Detect which cell encompasses the target text, then output its [x, y] center coordinate. 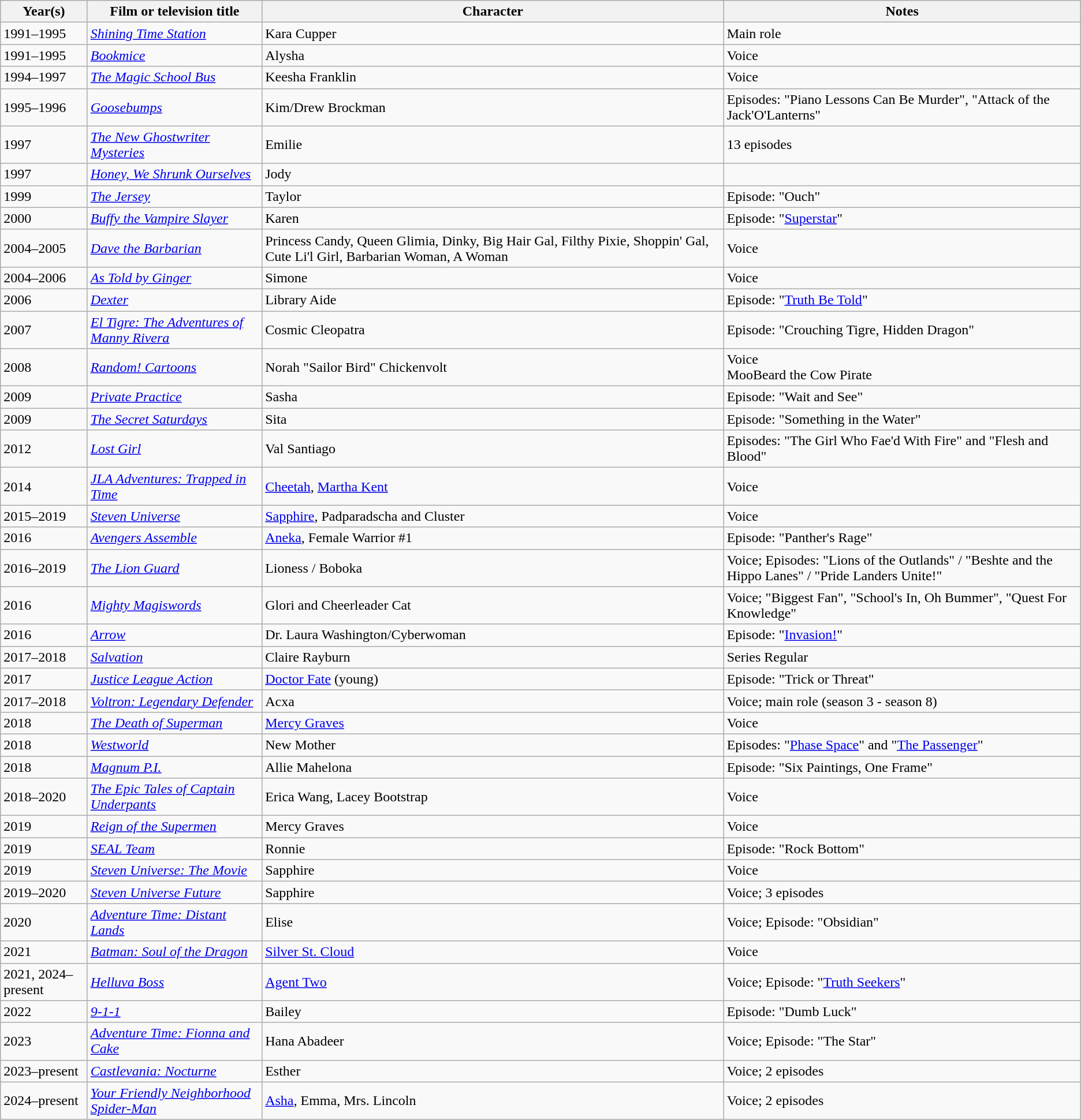
2012 [44, 449]
Helluva Boss [174, 981]
Buffy the Vampire Slayer [174, 218]
Simone [493, 278]
VoiceMooBeard the Cow Pirate [902, 367]
Shining Time Station [174, 33]
Magnum P.I. [174, 767]
Voice; Episode: "The Star" [902, 1041]
Esther [493, 1071]
The New Ghostwriter Mysteries [174, 144]
JLA Adventures: Trapped in Time [174, 486]
Sita [493, 419]
Episode: "Invasion!" [902, 635]
Voltron: Legendary Defender [174, 701]
2000 [44, 218]
2023 [44, 1041]
Claire Rayburn [493, 657]
New Mother [493, 745]
1995–1996 [44, 107]
Episode: "Wait and See" [902, 397]
Dave the Barbarian [174, 248]
Episode: "Truth Be Told" [902, 300]
Arrow [174, 635]
Episode: "Panther's Rage" [902, 538]
Notes [902, 12]
Agent Two [493, 981]
Karen [493, 218]
The Secret Saturdays [174, 419]
Episodes: "Piano Lessons Can Be Murder", "Attack of the Jack'O'Lanterns" [902, 107]
Kara Cupper [493, 33]
1994–1997 [44, 77]
Episode: "Six Paintings, One Frame" [902, 767]
Episode: "Crouching Tigre, Hidden Dragon" [902, 329]
Voice; "Biggest Fan", "School's In, Oh Bummer", "Quest For Knowledge" [902, 605]
Goosebumps [174, 107]
Batman: Soul of the Dragon [174, 952]
2015–2019 [44, 516]
Episodes: "Phase Space" and "The Passenger" [902, 745]
Your Friendly Neighborhood Spider-Man [174, 1100]
The Jersey [174, 196]
Mighty Magiswords [174, 605]
Steven Universe: The Movie [174, 871]
2006 [44, 300]
2018–2020 [44, 797]
Elise [493, 923]
9-1-1 [174, 1011]
2021 [44, 952]
Princess Candy, Queen Glimia, Dinky, Big Hair Gal, Filthy Pixie, Shoppin' Gal, Cute Li'l Girl, Barbarian Woman, A Woman [493, 248]
Dexter [174, 300]
Series Regular [902, 657]
Voice; Episode: "Obsidian" [902, 923]
Justice League Action [174, 679]
Episode: "Dumb Luck" [902, 1011]
13 episodes [902, 144]
As Told by Ginger [174, 278]
Episode: "Trick or Threat" [902, 679]
Allie Mahelona [493, 767]
Episode: "Ouch" [902, 196]
Bookmice [174, 55]
Hana Abadeer [493, 1041]
Film or television title [174, 12]
The Epic Tales of Captain Underpants [174, 797]
Taylor [493, 196]
2017 [44, 679]
The Death of Superman [174, 723]
Year(s) [44, 12]
2014 [44, 486]
Westworld [174, 745]
The Lion Guard [174, 568]
Adventure Time: Fionna and Cake [174, 1041]
2019–2020 [44, 893]
Cheetah, Martha Kent [493, 486]
Doctor Fate (young) [493, 679]
Acxa [493, 701]
Cosmic Cleopatra [493, 329]
2023–present [44, 1071]
Erica Wang, Lacey Bootstrap [493, 797]
2022 [44, 1011]
Jody [493, 174]
2008 [44, 367]
1999 [44, 196]
Avengers Assemble [174, 538]
SEAL Team [174, 849]
2024–present [44, 1100]
Library Aide [493, 300]
Lost Girl [174, 449]
Sasha [493, 397]
El Tigre: The Adventures of Manny Rivera [174, 329]
2007 [44, 329]
Ronnie [493, 849]
Val Santiago [493, 449]
Voice; 3 episodes [902, 893]
Sapphire, Padparadscha and Cluster [493, 516]
2016–2019 [44, 568]
2004–2006 [44, 278]
Episode: "Something in the Water" [902, 419]
Private Practice [174, 397]
Bailey [493, 1011]
Episodes: "The Girl Who Fae'd With Fire" and "Flesh and Blood" [902, 449]
Honey, We Shrunk Ourselves [174, 174]
2004–2005 [44, 248]
Kim/Drew Brockman [493, 107]
Glori and Cheerleader Cat [493, 605]
Silver St. Cloud [493, 952]
Voice; Episode: "Truth Seekers" [902, 981]
Main role [902, 33]
Voice; main role (season 3 - season 8) [902, 701]
Voice; Episodes: "Lions of the Outlands" / "Beshte and the Hippo Lanes" / "Pride Landers Unite!" [902, 568]
Alysha [493, 55]
Random! Cartoons [174, 367]
Salvation [174, 657]
Adventure Time: Distant Lands [174, 923]
Character [493, 12]
Reign of the Supermen [174, 827]
2020 [44, 923]
Lioness / Boboka [493, 568]
Emilie [493, 144]
Episode: "Superstar" [902, 218]
Castlevania: Nocturne [174, 1071]
Dr. Laura Washington/Cyberwoman [493, 635]
The Magic School Bus [174, 77]
Aneka, Female Warrior #1 [493, 538]
Norah "Sailor Bird" Chickenvolt [493, 367]
Asha, Emma, Mrs. Lincoln [493, 1100]
Steven Universe [174, 516]
Steven Universe Future [174, 893]
Episode: "Rock Bottom" [902, 849]
Keesha Franklin [493, 77]
2021, 2024–present [44, 981]
